Extract the [X, Y] coordinate from the center of the cell holding the provided text.  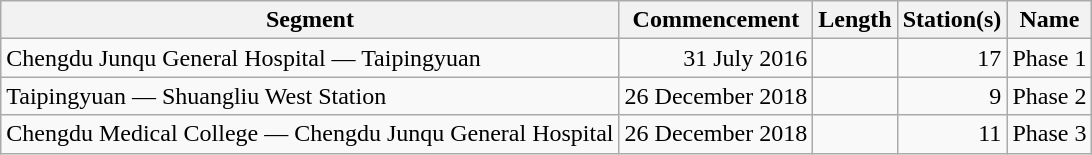
Phase 3 [1050, 134]
Phase 1 [1050, 58]
Station(s) [952, 20]
11 [952, 134]
9 [952, 96]
Phase 2 [1050, 96]
Chengdu Medical College — Chengdu Junqu General Hospital [310, 134]
Length [855, 20]
Taipingyuan — Shuangliu West Station [310, 96]
Commencement [716, 20]
Name [1050, 20]
31 July 2016 [716, 58]
Chengdu Junqu General Hospital — Taipingyuan [310, 58]
17 [952, 58]
Segment [310, 20]
